For the text-containing cell, return its midpoint in (X, Y) coordinate format. 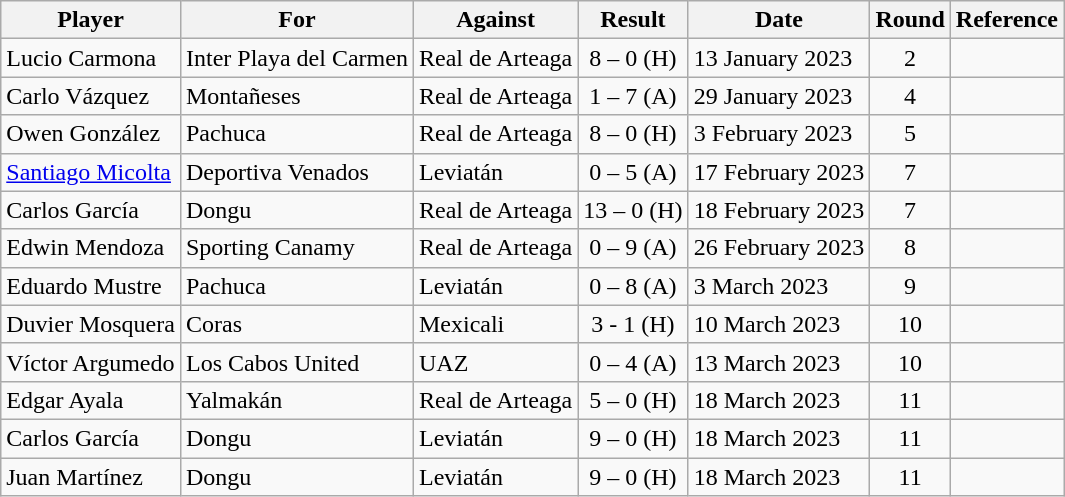
Víctor Argumedo (91, 362)
13 – 0 (H) (633, 210)
3 - 1 (H) (633, 324)
0 – 5 (A) (633, 172)
Inter Playa del Carmen (296, 58)
Sporting Canamy (296, 248)
Edwin Mendoza (91, 248)
8 (910, 248)
29 January 2023 (779, 96)
1 – 7 (A) (633, 96)
Montañeses (296, 96)
Round (910, 20)
Edgar Ayala (91, 400)
18 February 2023 (779, 210)
Result (633, 20)
17 February 2023 (779, 172)
2 (910, 58)
Owen González (91, 134)
0 – 9 (A) (633, 248)
0 – 4 (A) (633, 362)
9 (910, 286)
5 – 0 (H) (633, 400)
Santiago Micolta (91, 172)
3 February 2023 (779, 134)
Lucio Carmona (91, 58)
Deportiva Venados (296, 172)
10 March 2023 (779, 324)
13 March 2023 (779, 362)
3 March 2023 (779, 286)
0 – 8 (A) (633, 286)
For (296, 20)
Player (91, 20)
13 January 2023 (779, 58)
Mexicali (495, 324)
Eduardo Mustre (91, 286)
Date (779, 20)
Carlo Vázquez (91, 96)
Coras (296, 324)
26 February 2023 (779, 248)
Against (495, 20)
UAZ (495, 362)
Reference (1006, 20)
Juan Martínez (91, 477)
Yalmakán (296, 400)
4 (910, 96)
Duvier Mosquera (91, 324)
5 (910, 134)
Los Cabos United (296, 362)
